Detect which cell encompasses the target text, then output its [X, Y] center coordinate. 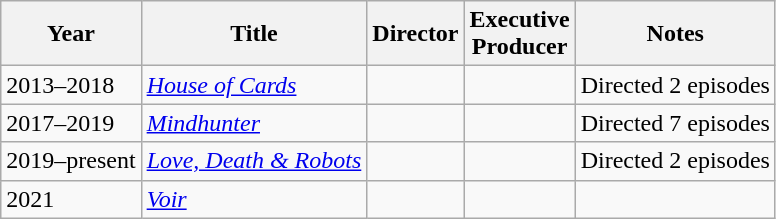
Year [71, 34]
Directed 7 episodes [675, 123]
Mindhunter [254, 123]
2019–present [71, 161]
2013–2018 [71, 85]
2021 [71, 199]
House of Cards [254, 85]
Director [416, 34]
ExecutiveProducer [520, 34]
2017–2019 [71, 123]
Title [254, 34]
Voir [254, 199]
Notes [675, 34]
Love, Death & Robots [254, 161]
